Search for the cell housing the specified text and yield its [X, Y] center coordinate. 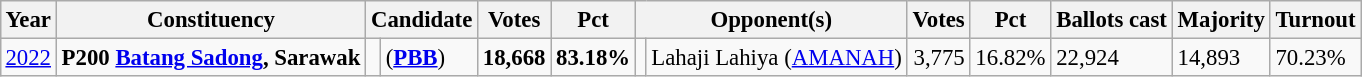
Opponent(s) [771, 20]
2022 [28, 57]
3,775 [938, 57]
14,893 [1221, 57]
22,924 [1112, 57]
Turnout [1316, 20]
Ballots cast [1112, 20]
83.18% [594, 57]
70.23% [1316, 57]
Year [28, 20]
(PBB) [428, 57]
Lahaji Lahiya (AMANAH) [776, 57]
Constituency [210, 20]
P200 Batang Sadong, Sarawak [210, 57]
16.82% [1010, 57]
Candidate [422, 20]
18,668 [514, 57]
Majority [1221, 20]
